Determine the (X, Y) coordinate at the center of the cell enclosing the given text.  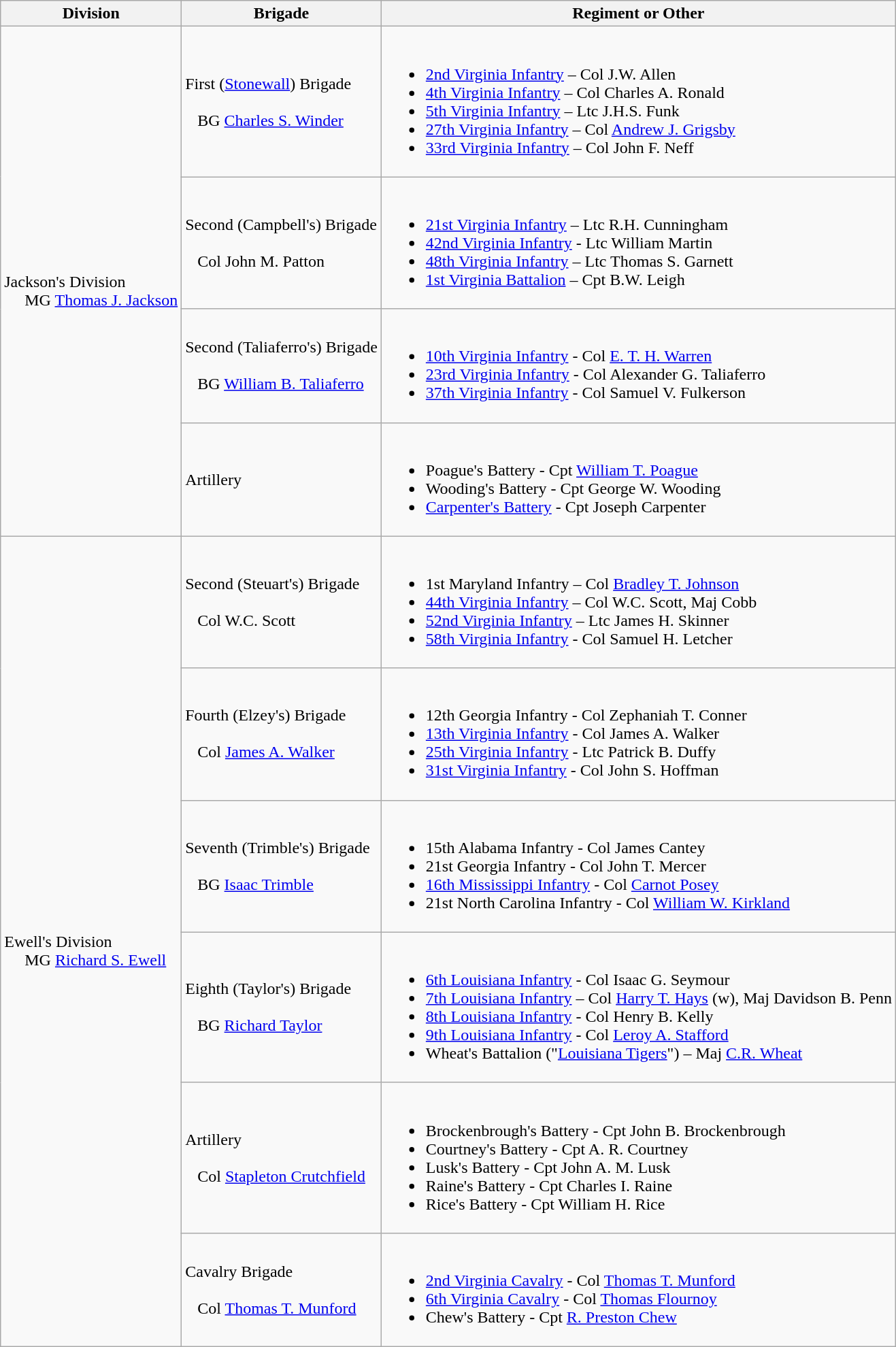
Poague's Battery - Cpt William T. PoagueWooding's Battery - Cpt George W. WoodingCarpenter's Battery - Cpt Joseph Carpenter (638, 479)
Jackson's Division MG Thomas J. Jackson (91, 282)
10th Virginia Infantry - Col E. T. H. Warren23rd Virginia Infantry - Col Alexander G. Taliaferro37th Virginia Infantry - Col Samuel V. Fulkerson (638, 366)
Second (Taliaferro's) Brigade BG William B. Taliaferro (282, 366)
Cavalry Brigade Col Thomas T. Munford (282, 1290)
Brigade (282, 14)
Regiment or Other (638, 14)
Fourth (Elzey's) Brigade Col James A. Walker (282, 734)
Eighth (Taylor's) Brigade BG Richard Taylor (282, 1007)
2nd Virginia Cavalry - Col Thomas T. Munford6th Virginia Cavalry - Col Thomas FlournoyChew's Battery - Cpt R. Preston Chew (638, 1290)
Artillery (282, 479)
Second (Campbell's) Brigade Col John M. Patton (282, 243)
Division (91, 14)
First (Stonewall) Brigade BG Charles S. Winder (282, 102)
Second (Steuart's) Brigade Col W.C. Scott (282, 602)
Artillery Col Stapleton Crutchfield (282, 1158)
Seventh (Trimble's) Brigade BG Isaac Trimble (282, 866)
Ewell's Division MG Richard S. Ewell (91, 942)
